Return the [X, Y] coordinate for the center point of the cell that contains the specified text.  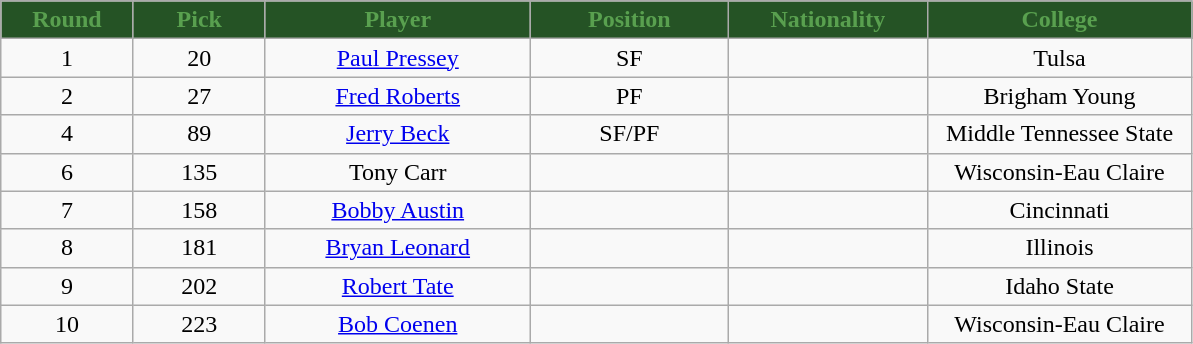
181 [199, 248]
6 [67, 172]
Middle Tennessee State [1060, 134]
1 [67, 58]
Fred Roberts [398, 96]
Player [398, 20]
8 [67, 248]
PF [630, 96]
SF [630, 58]
Tulsa [1060, 58]
Illinois [1060, 248]
SF/PF [630, 134]
Jerry Beck [398, 134]
Bobby Austin [398, 210]
4 [67, 134]
Position [630, 20]
135 [199, 172]
20 [199, 58]
10 [67, 324]
27 [199, 96]
Nationality [828, 20]
Pick [199, 20]
Paul Pressey [398, 58]
Robert Tate [398, 286]
202 [199, 286]
Bryan Leonard [398, 248]
223 [199, 324]
Tony Carr [398, 172]
Cincinnati [1060, 210]
89 [199, 134]
College [1060, 20]
Idaho State [1060, 286]
Bob Coenen [398, 324]
Brigham Young [1060, 96]
158 [199, 210]
2 [67, 96]
Round [67, 20]
9 [67, 286]
7 [67, 210]
